Scan for the cell matching the given text and deliver its [X, Y] coordinate at center. 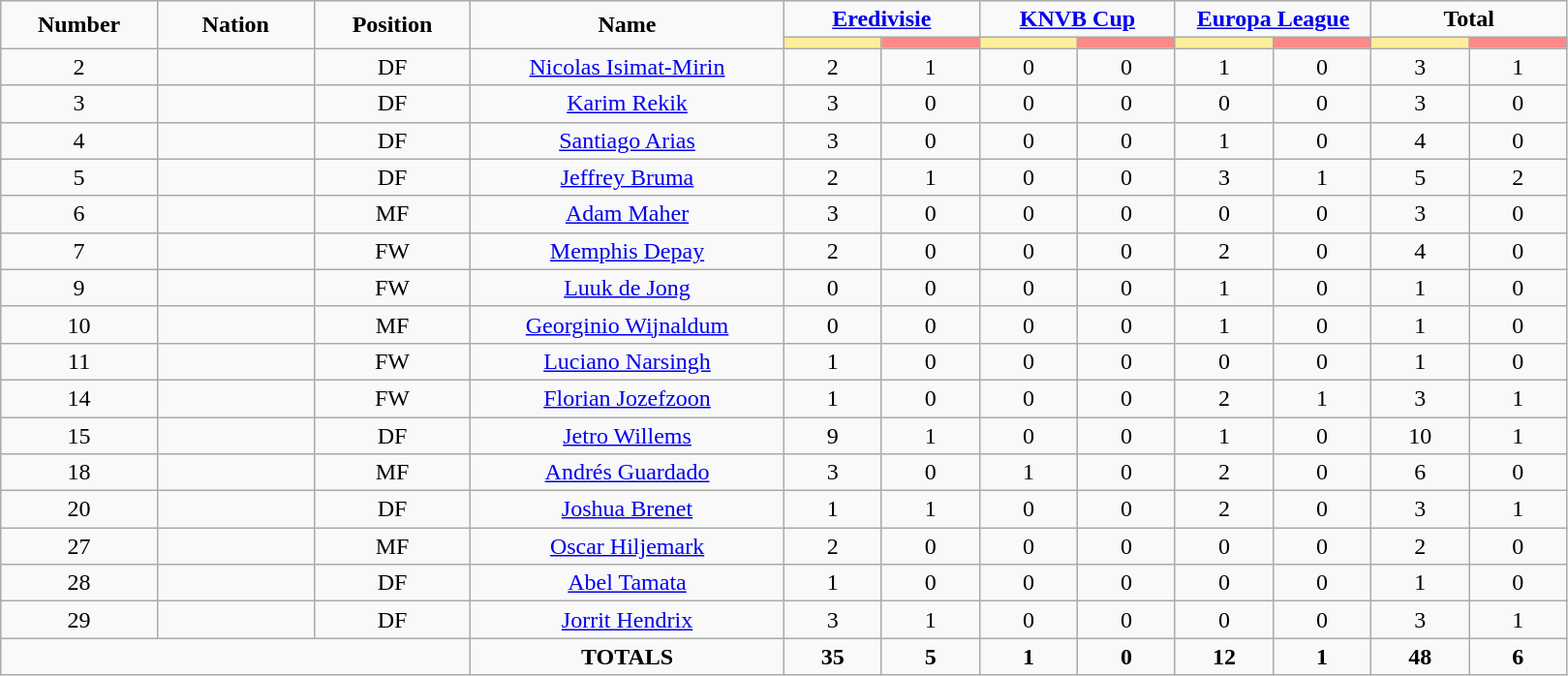
Position [392, 25]
27 [79, 546]
Luuk de Jong [628, 288]
Total [1469, 19]
Santiago Arias [628, 140]
Adam Maher [628, 214]
28 [79, 583]
35 [833, 657]
15 [79, 435]
Abel Tamata [628, 583]
Jetro Willems [628, 435]
Jorrit Hendrix [628, 620]
Memphis Depay [628, 251]
48 [1420, 657]
Number [79, 25]
20 [79, 509]
11 [79, 361]
Georginio Wijnaldum [628, 324]
Europa League [1273, 19]
14 [79, 398]
7 [79, 251]
Jeffrey Bruma [628, 177]
12 [1224, 657]
29 [79, 620]
Luciano Narsingh [628, 361]
Florian Jozefzoon [628, 398]
Eredivisie [881, 19]
KNVB Cup [1077, 19]
Nicolas Isimat-Mirin [628, 67]
Andrés Guardado [628, 473]
18 [79, 473]
Karim Rekik [628, 104]
TOTALS [628, 657]
Nation [235, 25]
Joshua Brenet [628, 509]
Oscar Hiljemark [628, 546]
Name [628, 25]
